Identify which cell holds the provided text, then report its [X, Y] central coordinate. 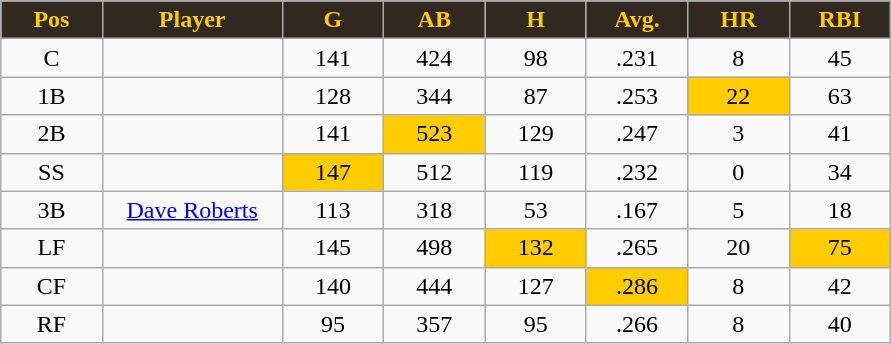
98 [536, 58]
C [52, 58]
.231 [636, 58]
.286 [636, 286]
Player [192, 20]
.253 [636, 96]
HR [738, 20]
113 [332, 210]
87 [536, 96]
63 [840, 96]
Avg. [636, 20]
129 [536, 134]
424 [434, 58]
344 [434, 96]
3B [52, 210]
128 [332, 96]
RF [52, 324]
RBI [840, 20]
0 [738, 172]
523 [434, 134]
41 [840, 134]
2B [52, 134]
3 [738, 134]
G [332, 20]
127 [536, 286]
18 [840, 210]
AB [434, 20]
444 [434, 286]
.167 [636, 210]
20 [738, 248]
.266 [636, 324]
119 [536, 172]
.265 [636, 248]
LF [52, 248]
357 [434, 324]
1B [52, 96]
H [536, 20]
Pos [52, 20]
42 [840, 286]
132 [536, 248]
75 [840, 248]
140 [332, 286]
Dave Roberts [192, 210]
147 [332, 172]
45 [840, 58]
5 [738, 210]
CF [52, 286]
498 [434, 248]
53 [536, 210]
.232 [636, 172]
318 [434, 210]
22 [738, 96]
512 [434, 172]
.247 [636, 134]
SS [52, 172]
40 [840, 324]
145 [332, 248]
34 [840, 172]
